Find where the given text appears and provide that cell's center as (x, y) coordinate. 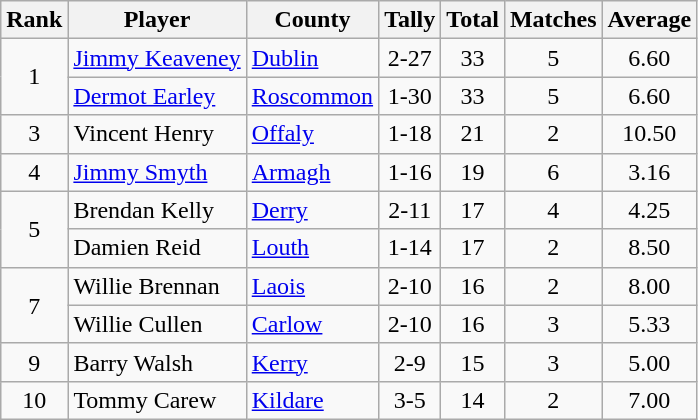
1 (34, 77)
Player (157, 20)
Damien Reid (157, 248)
10 (34, 400)
Tommy Carew (157, 400)
7.00 (650, 400)
5.33 (650, 324)
Laois (312, 286)
Kerry (312, 362)
5.00 (650, 362)
Dermot Earley (157, 96)
9 (34, 362)
Jimmy Keaveney (157, 58)
Total (473, 20)
2-9 (410, 362)
Dublin (312, 58)
2-11 (410, 210)
1-14 (410, 248)
Derry (312, 210)
County (312, 20)
4.25 (650, 210)
1-30 (410, 96)
2-27 (410, 58)
Matches (553, 20)
7 (34, 305)
3.16 (650, 172)
Louth (312, 248)
21 (473, 134)
8.50 (650, 248)
6 (553, 172)
Barry Walsh (157, 362)
Armagh (312, 172)
Roscommon (312, 96)
Brendan Kelly (157, 210)
Carlow (312, 324)
1-18 (410, 134)
8.00 (650, 286)
Tally (410, 20)
Rank (34, 20)
15 (473, 362)
14 (473, 400)
Jimmy Smyth (157, 172)
3-5 (410, 400)
Kildare (312, 400)
Vincent Henry (157, 134)
Willie Brennan (157, 286)
Offaly (312, 134)
19 (473, 172)
Willie Cullen (157, 324)
1-16 (410, 172)
Average (650, 20)
10.50 (650, 134)
